Return [x, y] of the center of cell containing provided text 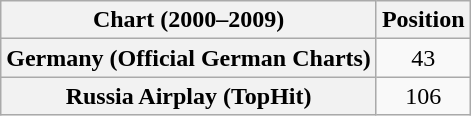
106 [423, 96]
Germany (Official German Charts) [189, 58]
Position [423, 20]
43 [423, 58]
Chart (2000–2009) [189, 20]
Russia Airplay (TopHit) [189, 96]
